Find where the given text appears and provide that cell's center as (x, y) coordinate. 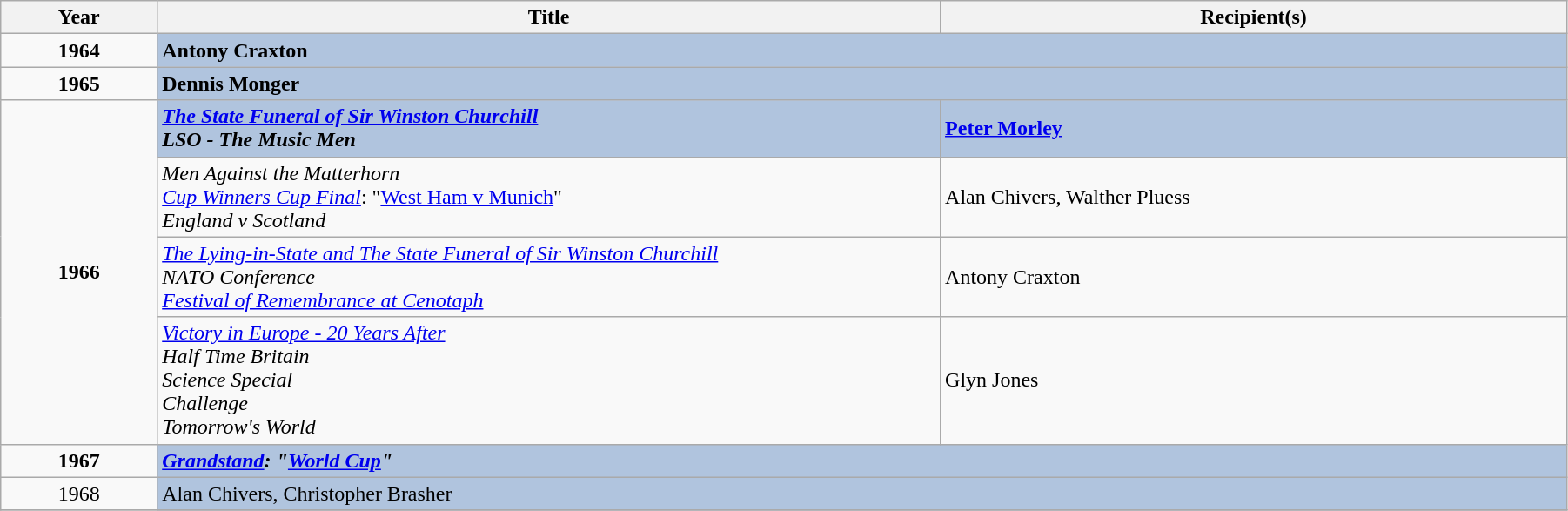
Title (549, 17)
1965 (79, 84)
1968 (79, 494)
The Lying-in-State and The State Funeral of Sir Winston ChurchillNATO ConferenceFestival of Remembrance at Cenotaph (549, 277)
Glyn Jones (1254, 380)
1966 (79, 272)
1967 (79, 461)
Men Against the MatterhornCup Winners Cup Final: "West Ham v Munich"England v Scotland (549, 197)
Year (79, 17)
Recipient(s) (1254, 17)
Victory in Europe - 20 Years AfterHalf Time BritainScience SpecialChallengeTomorrow's World (549, 380)
Dennis Monger (862, 84)
Grandstand: "World Cup" (862, 461)
1964 (79, 50)
The State Funeral of Sir Winston ChurchillLSO - The Music Men (549, 129)
Alan Chivers, Christopher Brasher (862, 494)
Alan Chivers, Walther Pluess (1254, 197)
Peter Morley (1254, 129)
